Return [X, Y] of the center of cell containing provided text 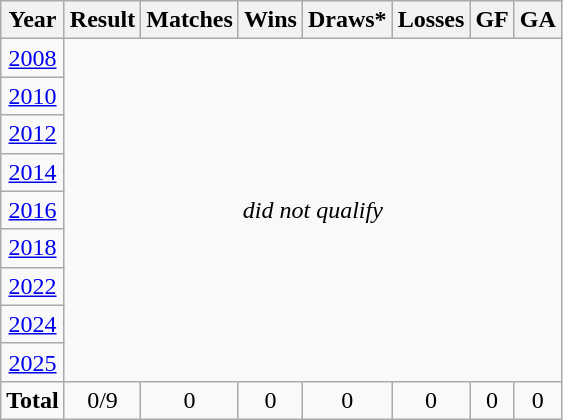
2016 [33, 210]
2012 [33, 134]
Result [102, 20]
2025 [33, 362]
Losses [431, 20]
Matches [190, 20]
GA [538, 20]
Year [33, 20]
Total [33, 400]
2024 [33, 324]
GF [492, 20]
2018 [33, 248]
2014 [33, 172]
2022 [33, 286]
2010 [33, 96]
0/9 [102, 400]
Wins [270, 20]
did not qualify [312, 210]
2008 [33, 58]
Draws* [347, 20]
